Provide the (x, y) coordinate of the cell's center where the given text is located.  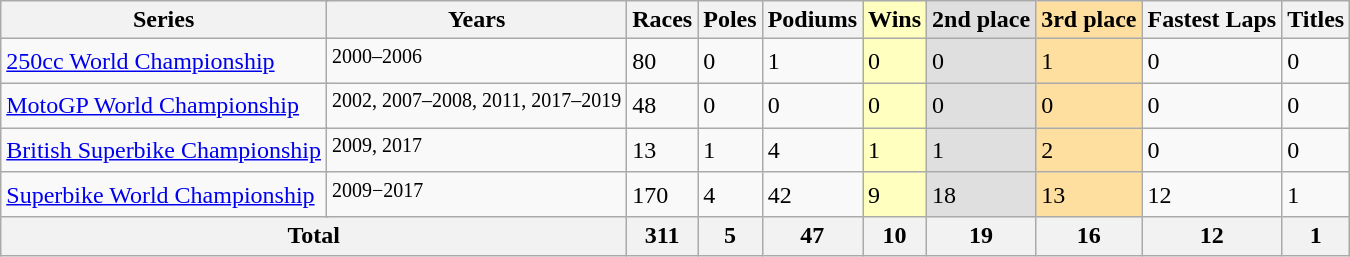
Series (164, 20)
Podiums (812, 20)
16 (1089, 236)
2002, 2007–2008, 2011, 2017–2019 (476, 106)
Races (662, 20)
Superbike World Championship (164, 194)
Poles (730, 20)
10 (895, 236)
Years (476, 20)
47 (812, 236)
250cc World Championship (164, 62)
2nd place (982, 20)
Wins (895, 20)
42 (812, 194)
MotoGP World Championship (164, 106)
311 (662, 236)
2009−2017 (476, 194)
Fastest Laps (1212, 20)
Total (314, 236)
British Superbike Championship (164, 150)
Titles (1316, 20)
5 (730, 236)
170 (662, 194)
48 (662, 106)
80 (662, 62)
18 (982, 194)
9 (895, 194)
2009, 2017 (476, 150)
2 (1089, 150)
2000–2006 (476, 62)
19 (982, 236)
3rd place (1089, 20)
